For the text-containing cell, return its midpoint in (X, Y) coordinate format. 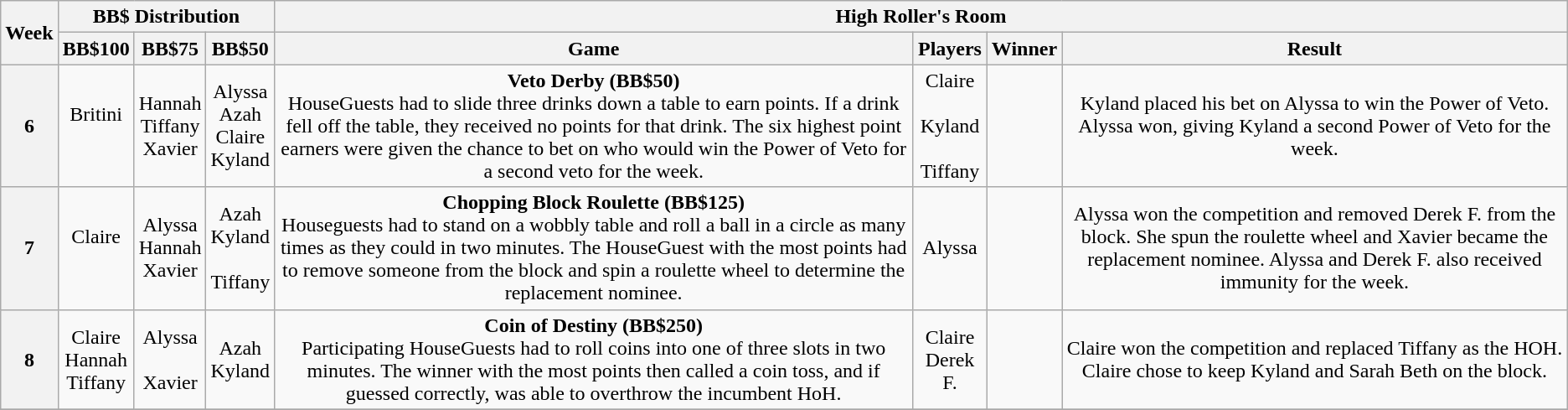
AzahKyland (240, 359)
6 (29, 126)
BB$75 (170, 49)
Britini (95, 126)
Players (950, 49)
Claire won the competition and replaced Tiffany as the HOH. Claire chose to keep Kyland and Sarah Beth on the block. (1315, 359)
HannahTiffanyXavier (170, 126)
AlyssaHannahXavier (170, 248)
7 (29, 248)
AlyssaXavier (170, 359)
ClaireHannahTiffany (95, 359)
Winner (1024, 49)
8 (29, 359)
AzahKylandTiffany (240, 248)
ClaireKylandTiffany (950, 126)
Game (594, 49)
Result (1315, 49)
Kyland placed his bet on Alyssa to win the Power of Veto. Alyssa won, giving Kyland a second Power of Veto for the week. (1315, 126)
Alyssa (950, 248)
BB$ Distribution (166, 17)
AlyssaAzahClaireKyland (240, 126)
Claire (95, 248)
BB$100 (95, 49)
Week (29, 33)
High Roller's Room (921, 17)
BB$50 (240, 49)
ClaireDerek F. (950, 359)
